Determine the (X, Y) coordinate at the center of the cell enclosing the given text.  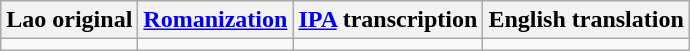
IPA transcription (388, 20)
English translation (586, 20)
Romanization (216, 20)
Lao original (70, 20)
